For the text-containing cell, return its midpoint in [x, y] coordinate format. 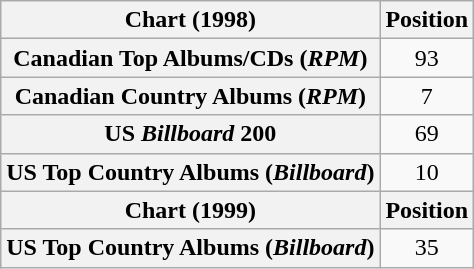
Chart (1998) [190, 20]
69 [427, 134]
93 [427, 58]
Canadian Country Albums (RPM) [190, 96]
Chart (1999) [190, 210]
35 [427, 248]
Canadian Top Albums/CDs (RPM) [190, 58]
7 [427, 96]
US Billboard 200 [190, 134]
10 [427, 172]
